Find where the given text appears and provide that cell's center as [x, y] coordinate. 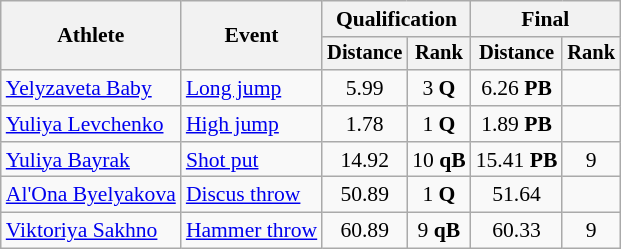
Qualification [396, 19]
Yelyzaveta Baby [91, 88]
51.64 [517, 195]
15.41 PB [517, 160]
60.89 [364, 231]
10 qB [439, 160]
Viktoriya Sakhno [91, 231]
60.33 [517, 231]
Long jump [252, 88]
Shot put [252, 160]
Hammer throw [252, 231]
Event [252, 36]
1.89 PB [517, 124]
1.78 [364, 124]
5.99 [364, 88]
High jump [252, 124]
6.26 PB [517, 88]
Yuliya Levchenko [91, 124]
3 Q [439, 88]
9 qB [439, 231]
14.92 [364, 160]
Final [546, 19]
Discus throw [252, 195]
Yuliya Bayrak [91, 160]
Al'Ona Byelyakova [91, 195]
Athlete [91, 36]
50.89 [364, 195]
